For the text-containing cell, return its midpoint in (x, y) coordinate format. 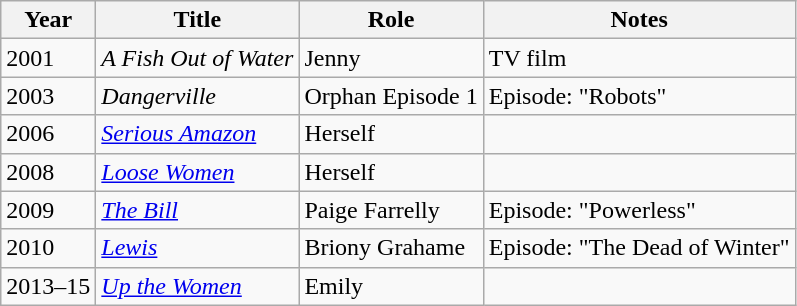
Episode: "The Dead of Winter" (639, 248)
Loose Women (198, 172)
Year (48, 20)
A Fish Out of Water (198, 58)
Notes (639, 20)
TV film (639, 58)
Dangerville (198, 96)
2008 (48, 172)
Up the Women (198, 286)
2010 (48, 248)
Episode: "Robots" (639, 96)
Lewis (198, 248)
Serious Amazon (198, 134)
2006 (48, 134)
Role (391, 20)
Title (198, 20)
2001 (48, 58)
Jenny (391, 58)
Emily (391, 286)
Orphan Episode 1 (391, 96)
2003 (48, 96)
2013–15 (48, 286)
Briony Grahame (391, 248)
The Bill (198, 210)
Paige Farrelly (391, 210)
Episode: "Powerless" (639, 210)
2009 (48, 210)
